Output the [x, y] coordinate of the center of the cell containing the given text.  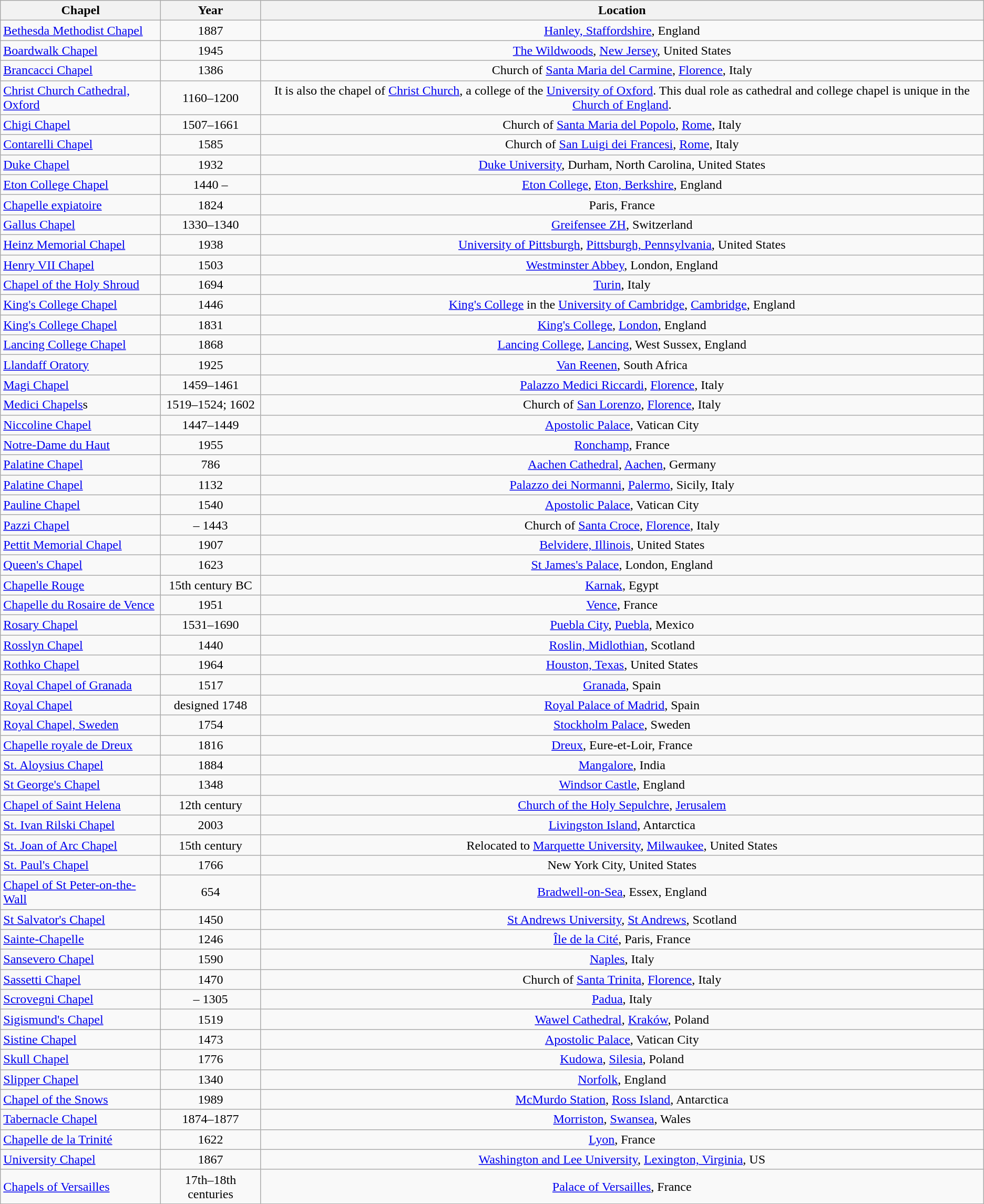
McMurdo Station, Ross Island, Antarctica [622, 1099]
1907 [211, 545]
1503 [211, 264]
Notre-Dame du Haut [81, 445]
1938 [211, 244]
King's College in the University of Cambridge, Cambridge, England [622, 305]
1519 [211, 1019]
St. Paul's Chapel [81, 865]
Sigismund's Chapel [81, 1019]
1831 [211, 325]
1446 [211, 305]
1989 [211, 1099]
1132 [211, 485]
1867 [211, 1159]
Boardwalk Chapel [81, 50]
Naples, Italy [622, 960]
1623 [211, 565]
Sansevero Chapel [81, 960]
Paris, France [622, 205]
654 [211, 892]
1694 [211, 285]
Royal Chapel of Granada [81, 685]
1540 [211, 505]
15th century BC [211, 585]
Pettit Memorial Chapel [81, 545]
Henry VII Chapel [81, 264]
Stockholm Palace, Sweden [622, 725]
Tabernacle Chapel [81, 1119]
Morriston, Swansea, Wales [622, 1119]
1776 [211, 1059]
1754 [211, 725]
Eton College Chapel [81, 185]
1951 [211, 605]
1887 [211, 30]
1507–1661 [211, 125]
Westminster Abbey, London, England [622, 264]
1519–1524; 1602 [211, 405]
Chapel [81, 11]
Magi Chapel [81, 385]
1955 [211, 445]
1330–1340 [211, 225]
Palace of Versailles, France [622, 1186]
1340 [211, 1079]
Chapelle expiatoire [81, 205]
Wawel Cathedral, Kraków, Poland [622, 1019]
Roslin, Midlothian, Scotland [622, 645]
Llandaff Oratory [81, 365]
New York City, United States [622, 865]
15th century [211, 845]
St. Joan of Arc Chapel [81, 845]
Chapelle royale de Dreux [81, 745]
Houston, Texas, United States [622, 665]
Church of Santa Maria del Carmine, Florence, Italy [622, 70]
1868 [211, 345]
St. Ivan Rilski Chapel [81, 825]
Livingston Island, Antarctica [622, 825]
Rosslyn Chapel [81, 645]
Norfolk, England [622, 1079]
Chapels of Versailles [81, 1186]
1473 [211, 1039]
Church of San Lorenzo, Florence, Italy [622, 405]
St Andrews University, St Andrews, Scotland [622, 920]
– 1305 [211, 999]
Church of Santa Croce, Florence, Italy [622, 525]
12th century [211, 805]
Karnak, Egypt [622, 585]
Brancacci Chapel [81, 70]
St George's Chapel [81, 785]
Lancing College, Lancing, West Sussex, England [622, 345]
Puebla City, Puebla, Mexico [622, 625]
Pauline Chapel [81, 505]
The Wildwoods, New Jersey, United States [622, 50]
Chapel of the Holy Shroud [81, 285]
1874–1877 [211, 1119]
Royal Chapel [81, 705]
Ronchamp, France [622, 445]
Palazzo Medici Riccardi, Florence, Italy [622, 385]
Sassetti Chapel [81, 979]
1884 [211, 765]
Chigi Chapel [81, 125]
Chapel of Saint Helena [81, 805]
Turin, Italy [622, 285]
17th–18th centuries [211, 1186]
Duke University, Durham, North Carolina, United States [622, 165]
University Chapel [81, 1159]
Lancing College Chapel [81, 345]
Pazzi Chapel [81, 525]
Bethesda Methodist Chapel [81, 30]
Hanley, Staffordshire, England [622, 30]
Eton College, Eton, Berkshire, England [622, 185]
1585 [211, 145]
Van Reenen, South Africa [622, 365]
Palazzo dei Normanni, Palermo, Sicily, Italy [622, 485]
1459–1461 [211, 385]
1517 [211, 685]
1925 [211, 365]
1348 [211, 785]
Île de la Cité, Paris, France [622, 940]
1447–1449 [211, 425]
1386 [211, 70]
Rosary Chapel [81, 625]
Medici Chapelss [81, 405]
1246 [211, 940]
Royal Palace of Madrid, Spain [622, 705]
Heinz Memorial Chapel [81, 244]
Padua, Italy [622, 999]
Church of San Luigi dei Francesi, Rome, Italy [622, 145]
Lyon, France [622, 1139]
1590 [211, 960]
St Salvator's Chapel [81, 920]
Queen's Chapel [81, 565]
Niccoline Chapel [81, 425]
Gallus Chapel [81, 225]
1766 [211, 865]
Chapelle Rouge [81, 585]
St James's Palace, London, England [622, 565]
Sistine Chapel [81, 1039]
Chapel of St Peter-on-the-Wall [81, 892]
Relocated to Marquette University, Milwaukee, United States [622, 845]
Royal Chapel, Sweden [81, 725]
1440 – [211, 185]
Sainte-Chapelle [81, 940]
King's College, London, England [622, 325]
University of Pittsburgh, Pittsburgh, Pennsylvania, United States [622, 244]
1450 [211, 920]
Belvidere, Illinois, United States [622, 545]
– 1443 [211, 525]
Church of Santa Trinita, Florence, Italy [622, 979]
Chapelle de la Trinité [81, 1139]
Skull Chapel [81, 1059]
1470 [211, 979]
Slipper Chapel [81, 1079]
2003 [211, 825]
1816 [211, 745]
Bradwell-on-Sea, Essex, England [622, 892]
designed 1748 [211, 705]
St. Aloysius Chapel [81, 765]
1160–1200 [211, 98]
Scrovegni Chapel [81, 999]
Chapelle du Rosaire de Vence [81, 605]
1824 [211, 205]
1945 [211, 50]
1440 [211, 645]
Church of the Holy Sepulchre, Jerusalem [622, 805]
Kudowa, Silesia, Poland [622, 1059]
Church of Santa Maria del Popolo, Rome, Italy [622, 125]
Duke Chapel [81, 165]
Chapel of the Snows [81, 1099]
Rothko Chapel [81, 665]
Contarelli Chapel [81, 145]
Christ Church Cathedral, Oxford [81, 98]
Location [622, 11]
1622 [211, 1139]
Dreux, Eure-et-Loir, France [622, 745]
Windsor Castle, England [622, 785]
Vence, France [622, 605]
786 [211, 465]
Mangalore, India [622, 765]
Granada, Spain [622, 685]
Washington and Lee University, Lexington, Virginia, US [622, 1159]
Greifensee ZH, Switzerland [622, 225]
Aachen Cathedral, Aachen, Germany [622, 465]
Year [211, 11]
1531–1690 [211, 625]
1964 [211, 665]
1932 [211, 165]
